Search for the cell housing the specified text and yield its [x, y] center coordinate. 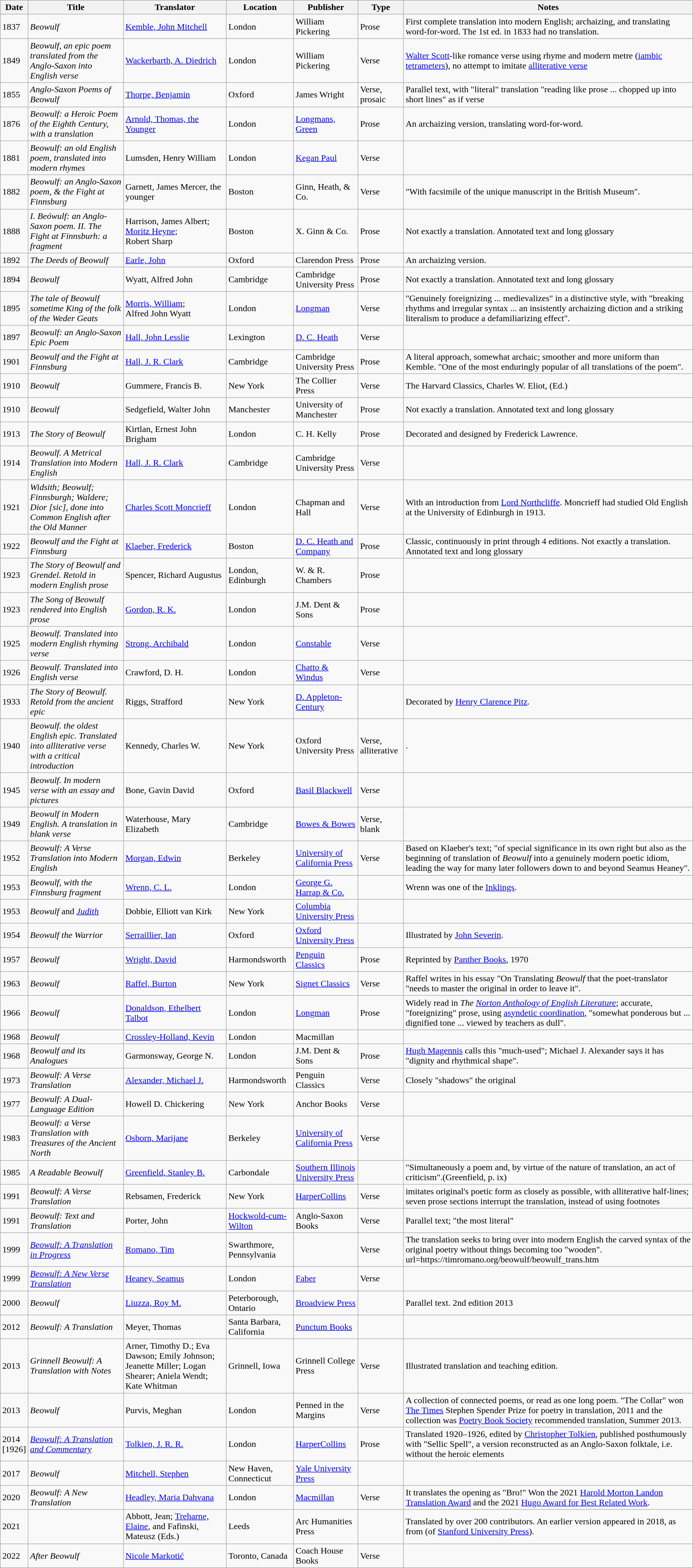
Closely "shadows" the original [548, 1080]
Publisher [326, 7]
Rebsamen, Frederick [175, 1196]
Santa Barbara, California [260, 1327]
Kennedy, Charles W. [175, 746]
Verse, blank [381, 824]
Type [381, 7]
Romano, Tim [175, 1249]
Beowulf: A New Translation [76, 1497]
Beowulf and Judith [76, 911]
2000 [14, 1302]
Wright, David [175, 959]
Sedgefield, Walter John [175, 410]
London, Edinburgh [260, 575]
Constable [326, 643]
Widsith; Beowulf; Finnsburgh; Waldere; Dior [sic], done into Common English after the Old Manner [76, 507]
Beowulf: an Anglo-Saxon poem, & the Fight at Finnsburg [76, 192]
Anchor Books [326, 1104]
Beowulf: A Translation and Commentary [76, 1444]
Verse, prosaic [381, 95]
Date [14, 7]
Strong, Archibald [175, 643]
1914 [14, 463]
1925 [14, 643]
Illustrated translation and teaching edition. [548, 1366]
"With facsimile of the unique manuscript in the British Museum". [548, 192]
Hockwold-cum-Wilton [260, 1220]
1985 [14, 1172]
Toronto, Canada [260, 1556]
Wyatt, Alfred John [175, 279]
Beowulf. Translated into modern English rhyming verse [76, 643]
The Story of Beowulf [76, 434]
Wrenn, C. L. [175, 887]
Meyer, Thomas [175, 1327]
Earle, John [175, 260]
I. Beówulf: an Anglo-Saxon poem. II. The Fight at Finnsburh: a fragment [76, 231]
Donaldson, Ethelbert Talbot [175, 1013]
Decorated by Henry Clarence Pitz. [548, 702]
Crawford, D. H. [175, 673]
Beowulf: an old English poem, translated into modern rhymes [76, 158]
1940 [14, 746]
Bone, Gavin David [175, 790]
Harrison, James Albert;Moritz Heyne;Robert Sharp [175, 231]
Coach House Books [326, 1556]
Thorpe, Benjamin [175, 95]
First complete translation into modern English; archaizing, and translating word-for-word. The 1st ed. in 1833 had no translation. [548, 27]
1933 [14, 702]
Title [76, 7]
1954 [14, 936]
Kirtlan, Ernest John Brigham [175, 434]
James Wright [326, 95]
Osborn, Marijane [175, 1138]
Hugh Magennis calls this "much-used"; Michael J. Alexander says it has "dignity and rhythmical shape". [548, 1056]
1882 [14, 192]
1837 [14, 27]
Tolkien, J. R. R. [175, 1444]
The Story of Beowulf. Retold from the ancient epic [76, 702]
Liuzza, Roy M. [175, 1302]
D. C. Heath [326, 337]
1894 [14, 279]
Beowulf. the oldest English epic. Translated into alliterative verse with a critical introduction [76, 746]
Peterborough, Ontario [260, 1302]
2020 [14, 1497]
Beowulf and its Analogues [76, 1056]
Columbia University Press [326, 911]
Beowulf: a Verse Translation with Treasures of the Ancient North [76, 1138]
Leeds [260, 1527]
1957 [14, 959]
Lumsden, Henry William [175, 158]
Morgan, Edwin [175, 858]
Southern Illinois University Press [326, 1172]
The Story of Beowulf and Grendel. Retold in modern English prose [76, 575]
Headley, Maria Dahvana [175, 1497]
Greenfield, Stanley B. [175, 1172]
Beowulf: A Dual-Language Edition [76, 1104]
. [548, 746]
Porter, John [175, 1220]
Mitchell, Stephen [175, 1474]
Translated by over 200 contributors. An earlier version appeared in 2018, as from (of Stanford University Press). [548, 1527]
2022 [14, 1556]
Swarthmore, Pennsylvania [260, 1249]
Yale University Press [326, 1474]
Hall, John Lesslie [175, 337]
Beowulf: Text and Translation [76, 1220]
Garmonsway, George N. [175, 1056]
1983 [14, 1138]
Classic, continuously in print through 4 editions. Not exactly a translation. Annotated text and long glossary [548, 546]
1855 [14, 95]
1876 [14, 124]
1901 [14, 362]
Illustrated by John Severin. [548, 936]
Notes [548, 7]
Serraillier, Ian [175, 936]
Beowulf, an epic poem translated from the Anglo-Saxon into English verse [76, 61]
After Beowulf [76, 1556]
The Song of Beowulf rendered into English prose [76, 609]
Ginn, Heath, & Co. [326, 192]
Beowulf. In modern verse with an essay and pictures [76, 790]
Raffel, Burton [175, 984]
Chapman and Hall [326, 507]
Longmans, Green [326, 124]
Clarendon Press [326, 260]
1888 [14, 231]
The Collier Press [326, 386]
Manchester [260, 410]
Grinnell College Press [326, 1366]
1892 [14, 260]
Beowulf: an Anglo-Saxon Epic Poem [76, 337]
An archaizing version. [548, 260]
2021 [14, 1527]
Reprinted by Panther Books, 1970 [548, 959]
1895 [14, 308]
Beowulf: a Heroic Poem of the Eighth Century, with a translation [76, 124]
D. Appleton-Century [326, 702]
Translator [175, 7]
Broadview Press [326, 1302]
1881 [14, 158]
Anglo-Saxon Books [326, 1220]
Signet Classics [326, 984]
1849 [14, 61]
Morris, William;Alfred John Wyatt [175, 308]
Arc Humanities Press [326, 1527]
1966 [14, 1013]
1952 [14, 858]
George G. Harrap & Co. [326, 887]
1977 [14, 1104]
Parallel text, with "literal" translation "reading like prose ... chopped up into short lines" as if verse [548, 95]
Wrenn was one of the Inklings. [548, 887]
Beowulf: A Translation in Progress [76, 1249]
The Harvard Classics, Charles W. Eliot, (Ed.) [548, 386]
1973 [14, 1080]
Decorated and designed by Frederick Lawrence. [548, 434]
1913 [14, 434]
2014[1926] [14, 1444]
1926 [14, 673]
"Simultaneously a poem and, by virtue of the nature of translation, an act of criticism".(Greenfield, p. ix) [548, 1172]
Grinnell Beowulf: A Translation with Notes [76, 1366]
Beowulf. A Metrical Translation into Modern English [76, 463]
2017 [14, 1474]
Beowulf the Warrior [76, 936]
Parallel text. 2nd edition 2013 [548, 1302]
Kegan Paul [326, 158]
1963 [14, 984]
Bowes & Bowes [326, 824]
1949 [14, 824]
Crossley-Holland, Kevin [175, 1037]
With an introduction from Lord Northcliffe. Moncrieff had studied Old English at the University of Edinburgh in 1913. [548, 507]
Arner, Timothy D.; Eva Dawson; Emily Johnson; Jeanette Miller; Logan Shearer; Aniela Wendt; Kate Whitman [175, 1366]
Arnold, Thomas, the Younger [175, 124]
Carbondale [260, 1172]
Beowulf, with the Finnsburg fragment [76, 887]
Punctum Books [326, 1327]
Beowulf: A Translation [76, 1327]
Abbott, Jean; Treharne, Elaine, and Fafinski, Mateusz (Eds.) [175, 1527]
X. Ginn & Co. [326, 231]
C. H. Kelly [326, 434]
Nicole Markotić [175, 1556]
Anglo-Saxon Poems of Beowulf [76, 95]
Basil Blackwell [326, 790]
1897 [14, 337]
Kemble, John Mitchell [175, 27]
1921 [14, 507]
A Readable Beowulf [76, 1172]
Penned in the Margins [326, 1410]
New Haven, Connecticut [260, 1474]
Wackerbarth, A. Diedrich [175, 61]
Waterhouse, Mary Elizabeth [175, 824]
Grinnell, Iowa [260, 1366]
2012 [14, 1327]
Spencer, Richard Augustus [175, 575]
University of Manchester [326, 410]
Garnett, James Mercer, the younger [175, 192]
D. C. Heath and Company [326, 546]
Klaeber, Frederick [175, 546]
Location [260, 7]
Howell D. Chickering [175, 1104]
Beowulf. Translated into English verse [76, 673]
Gummere, Francis B. [175, 386]
Faber [326, 1279]
An archaizing version, translating word-for-word. [548, 124]
Parallel text; "the most literal" [548, 1220]
Beowulf in Modern English. A translation in blank verse [76, 824]
Lexington [260, 337]
Chatto & Windus [326, 673]
Dobbie, Elliott van Kirk [175, 911]
A literal approach, somewhat archaic; smoother and more uniform than Kemble. "One of the most enduringly popular of all translations of the poem". [548, 362]
Verse, alliterative [381, 746]
Raffel writes in his essay "On Translating Beowulf that the poet-translator "needs to master the original in order to leave it". [548, 984]
The tale of Beowulf sometime King of the folk of the Weder Geats [76, 308]
Charles Scott Moncrieff [175, 507]
1945 [14, 790]
Heaney, Seamus [175, 1279]
W. & R. Chambers [326, 575]
1922 [14, 546]
It translates the opening as "Bro!" Won the 2021 Harold Morton Landon Translation Award and the 2021 Hugo Award for Best Related Work. [548, 1497]
Purvis, Meghan [175, 1410]
The Deeds of Beowulf [76, 260]
Riggs, Strafford [175, 702]
Alexander, Michael J. [175, 1080]
Walter Scott-like romance verse using rhyme and modern metre (iambic tetrameters), no attempt to imitate alliterative verse [548, 61]
Gordon, R. K. [175, 609]
Beowulf: A New Verse Translation [76, 1279]
Beowulf: A Verse Translation into Modern English [76, 858]
